Scan for the cell matching the given text and deliver its [X, Y] coordinate at center. 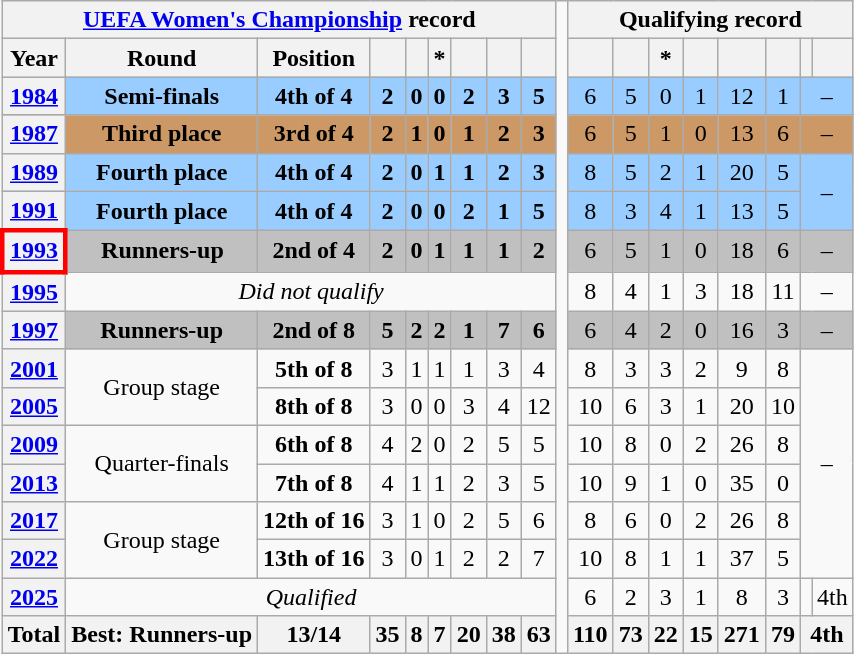
1991 [34, 211]
1993 [34, 252]
73 [630, 635]
1989 [34, 172]
37 [742, 559]
13th of 16 [314, 559]
Third place [162, 134]
1984 [34, 96]
8th of 8 [314, 406]
2022 [34, 559]
2001 [34, 368]
2013 [34, 483]
15 [700, 635]
13/14 [314, 635]
1995 [34, 292]
6th of 8 [314, 444]
3rd of 4 [314, 134]
Qualifying record [710, 20]
Quarter-finals [162, 463]
Round [162, 58]
63 [538, 635]
1987 [34, 134]
7th of 8 [314, 483]
271 [742, 635]
Year [34, 58]
79 [782, 635]
Total [34, 635]
UEFA Women's Championship record [279, 20]
2009 [34, 444]
1997 [34, 330]
2005 [34, 406]
16 [742, 330]
11 [782, 292]
Semi-finals [162, 96]
Best: Runners-up [162, 635]
22 [666, 635]
2nd of 4 [314, 252]
2025 [34, 597]
12th of 16 [314, 521]
2017 [34, 521]
38 [504, 635]
5th of 8 [314, 368]
Did not qualify [312, 292]
Position [314, 58]
110 [590, 635]
2nd of 8 [314, 330]
Qualified [312, 597]
